Pinpoint the cell where the given text exists, returning its (X, Y) midpoint coordinate. 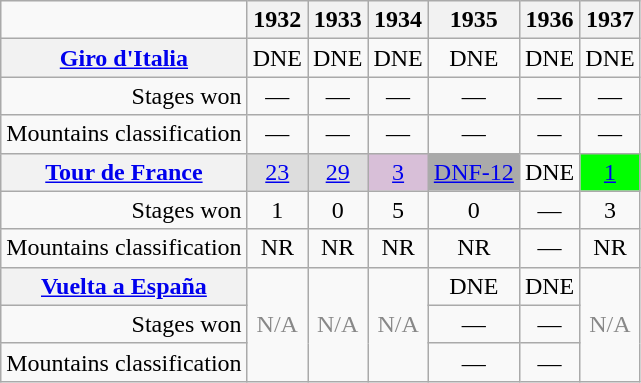
Giro d'Italia (124, 58)
Vuelta a España (124, 286)
29 (338, 172)
23 (277, 172)
1936 (549, 20)
1935 (474, 20)
5 (398, 210)
Tour de France (124, 172)
DNF-12 (474, 172)
1934 (398, 20)
1937 (610, 20)
1933 (338, 20)
1932 (277, 20)
